Determine the [x, y] coordinate at the center of the cell enclosing the given text.  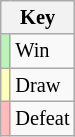
Draw [42, 85]
Win [42, 51]
Key [38, 17]
Defeat [42, 118]
